Detect which cell encompasses the target text, then output its (x, y) center coordinate. 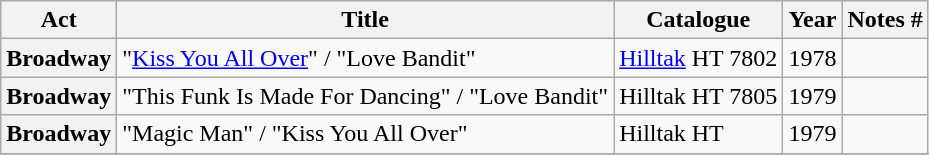
"This Funk Is Made For Dancing" / "Love Bandit" (366, 96)
"Kiss You All Over" / "Love Bandit" (366, 58)
Catalogue (698, 20)
Hilltak HT 7805 (698, 96)
Year (812, 20)
Act (59, 20)
Notes # (885, 20)
Hilltak HT 7802 (698, 58)
Title (366, 20)
Hilltak HT (698, 134)
1978 (812, 58)
"Magic Man" / "Kiss You All Over" (366, 134)
